Return (x, y) of the center of cell containing provided text 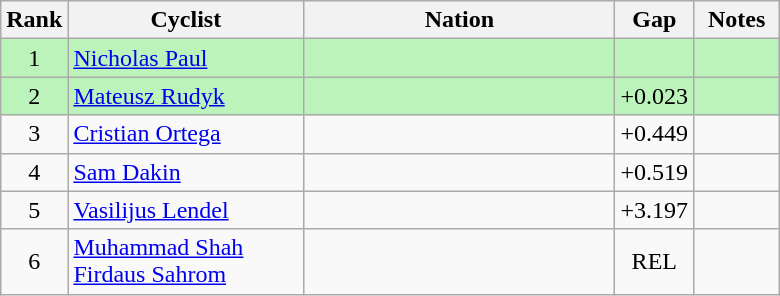
Notes (737, 20)
6 (34, 262)
+3.197 (654, 210)
4 (34, 172)
Rank (34, 20)
2 (34, 96)
1 (34, 58)
Nation (460, 20)
Sam Dakin (186, 172)
5 (34, 210)
+0.519 (654, 172)
Muhammad Shah Firdaus Sahrom (186, 262)
Mateusz Rudyk (186, 96)
REL (654, 262)
Cristian Ortega (186, 134)
+0.449 (654, 134)
Vasilijus Lendel (186, 210)
Gap (654, 20)
3 (34, 134)
Nicholas Paul (186, 58)
+0.023 (654, 96)
Cyclist (186, 20)
